Pinpoint the cell where the given text exists, returning its [x, y] midpoint coordinate. 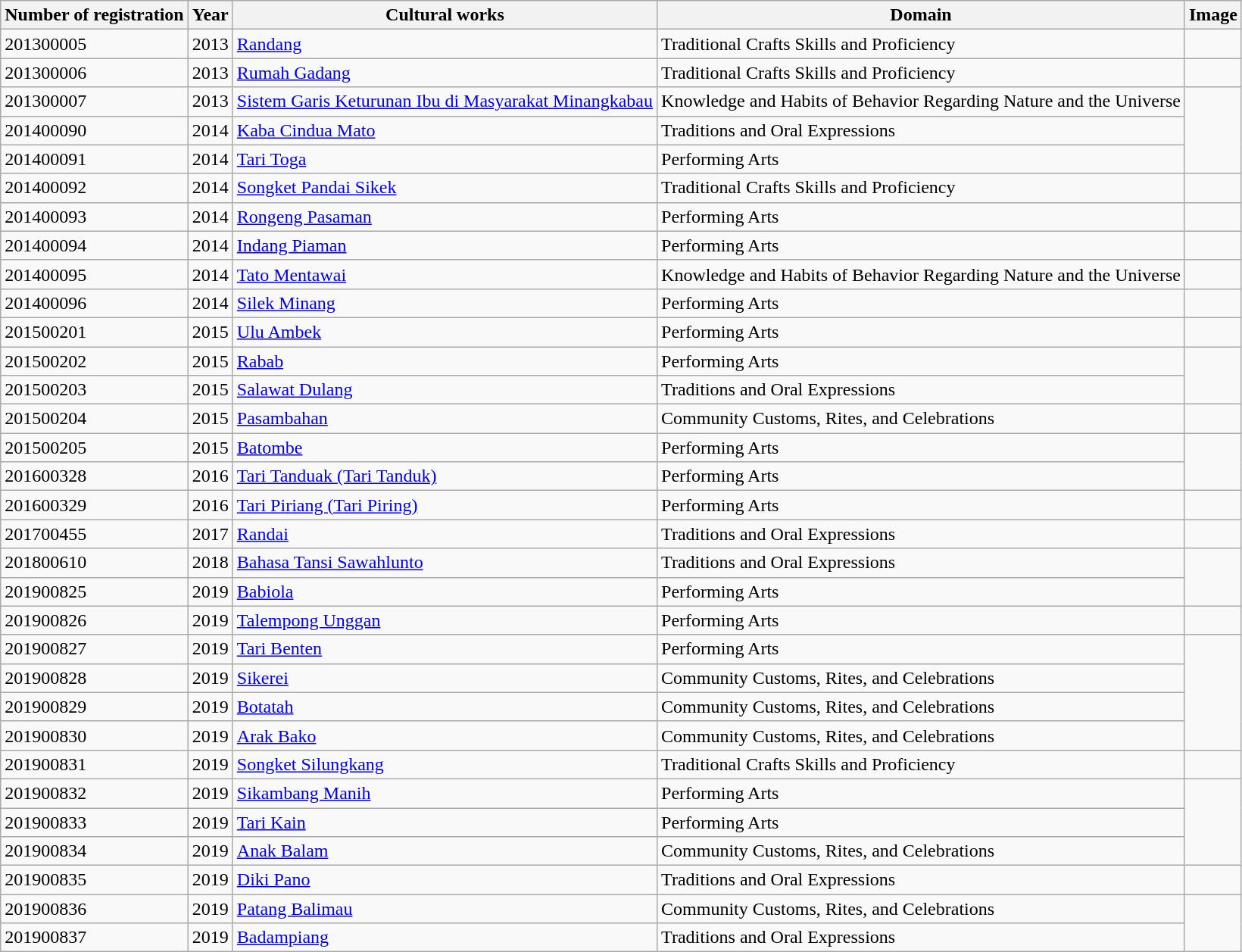
201300006 [94, 73]
201500201 [94, 332]
201900836 [94, 909]
201400095 [94, 274]
Indang Piaman [445, 245]
Rumah Gadang [445, 73]
201300007 [94, 101]
201900833 [94, 822]
Number of registration [94, 15]
201900834 [94, 851]
201500204 [94, 419]
Kaba Cindua Mato [445, 130]
Songket Pandai Sikek [445, 188]
Patang Balimau [445, 909]
Sistem Garis Keturunan Ibu di Masyarakat Minangkabau [445, 101]
Silek Minang [445, 303]
201600328 [94, 476]
201400094 [94, 245]
Botatah [445, 707]
Tari Kain [445, 822]
Randang [445, 44]
201400093 [94, 217]
Domain [921, 15]
201900825 [94, 591]
Ulu Ambek [445, 332]
Anak Balam [445, 851]
201900832 [94, 793]
201900829 [94, 707]
201400092 [94, 188]
Salawat Dulang [445, 390]
Babiola [445, 591]
Tato Mentawai [445, 274]
Randai [445, 534]
Badampiang [445, 938]
Diki Pano [445, 880]
201500202 [94, 361]
Sikerei [445, 678]
201900835 [94, 880]
2017 [211, 534]
2018 [211, 563]
201700455 [94, 534]
201600329 [94, 505]
201500203 [94, 390]
201400091 [94, 159]
Arak Bako [445, 735]
Rabab [445, 361]
Rongeng Pasaman [445, 217]
201900831 [94, 764]
Songket Silungkang [445, 764]
201800610 [94, 563]
Tari Toga [445, 159]
Tari Benten [445, 649]
201900826 [94, 620]
Batombe [445, 448]
Tari Piriang (Tari Piring) [445, 505]
201900828 [94, 678]
Image [1213, 15]
Cultural works [445, 15]
201300005 [94, 44]
201900827 [94, 649]
201400090 [94, 130]
Tari Tanduak (Tari Tanduk) [445, 476]
Sikambang Manih [445, 793]
Bahasa Tansi Sawahlunto [445, 563]
Talempong Unggan [445, 620]
201400096 [94, 303]
201900837 [94, 938]
201900830 [94, 735]
Year [211, 15]
Pasambahan [445, 419]
201500205 [94, 448]
